Return [X, Y] of the center of cell containing provided text 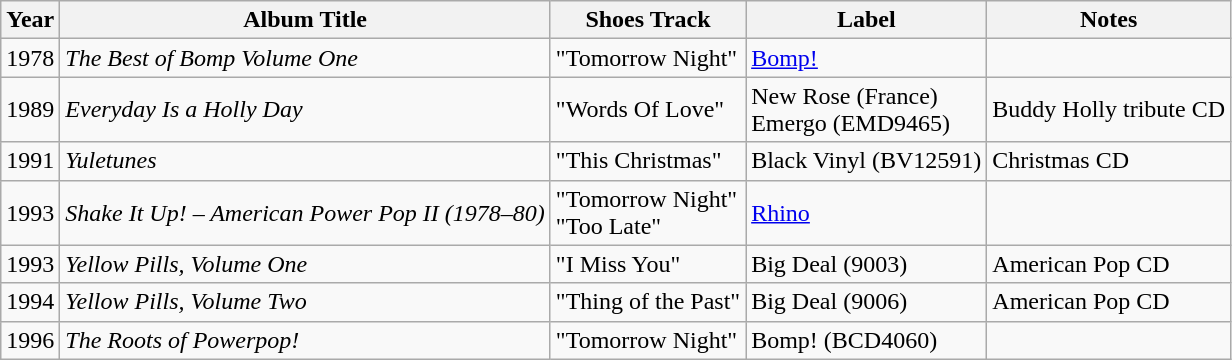
Year [30, 20]
"Words Of Love" [648, 110]
Bomp! [866, 58]
1989 [30, 110]
Album Title [306, 20]
1994 [30, 302]
New Rose (France)Emergo (EMD9465) [866, 110]
Rhino [866, 212]
Christmas CD [1109, 161]
Yellow Pills, Volume Two [306, 302]
Label [866, 20]
Big Deal (9006) [866, 302]
Yellow Pills, Volume One [306, 264]
"I Miss You" [648, 264]
Shake It Up! – American Power Pop II (1978–80) [306, 212]
Everyday Is a Holly Day [306, 110]
Shoes Track [648, 20]
Bomp! (BCD4060) [866, 340]
Big Deal (9003) [866, 264]
Notes [1109, 20]
1996 [30, 340]
The Roots of Powerpop! [306, 340]
"Thing of the Past" [648, 302]
Black Vinyl (BV12591) [866, 161]
"Tomorrow Night""Too Late" [648, 212]
1978 [30, 58]
Yuletunes [306, 161]
1991 [30, 161]
"This Christmas" [648, 161]
The Best of Bomp Volume One [306, 58]
Buddy Holly tribute CD [1109, 110]
